Find where the given text appears and provide that cell's center as (x, y) coordinate. 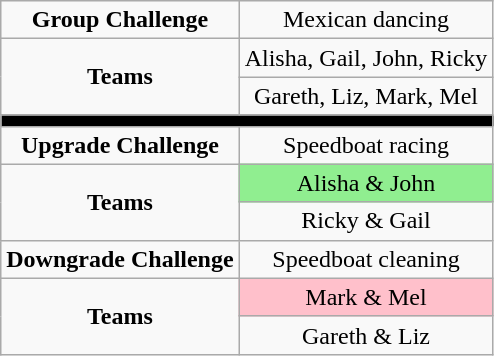
Speedboat cleaning (366, 259)
Alisha & John (366, 183)
Gareth & Liz (366, 335)
Upgrade Challenge (120, 145)
Mexican dancing (366, 20)
Ricky & Gail (366, 221)
Gareth, Liz, Mark, Mel (366, 96)
Alisha, Gail, John, Ricky (366, 58)
Downgrade Challenge (120, 259)
Mark & Mel (366, 297)
Speedboat racing (366, 145)
Group Challenge (120, 20)
